Detect which cell encompasses the target text, then output its [X, Y] center coordinate. 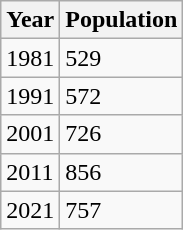
Population [122, 20]
1991 [30, 96]
2001 [30, 134]
726 [122, 134]
856 [122, 172]
757 [122, 210]
2011 [30, 172]
1981 [30, 58]
529 [122, 58]
2021 [30, 210]
572 [122, 96]
Year [30, 20]
